Detect which cell encompasses the target text, then output its [x, y] center coordinate. 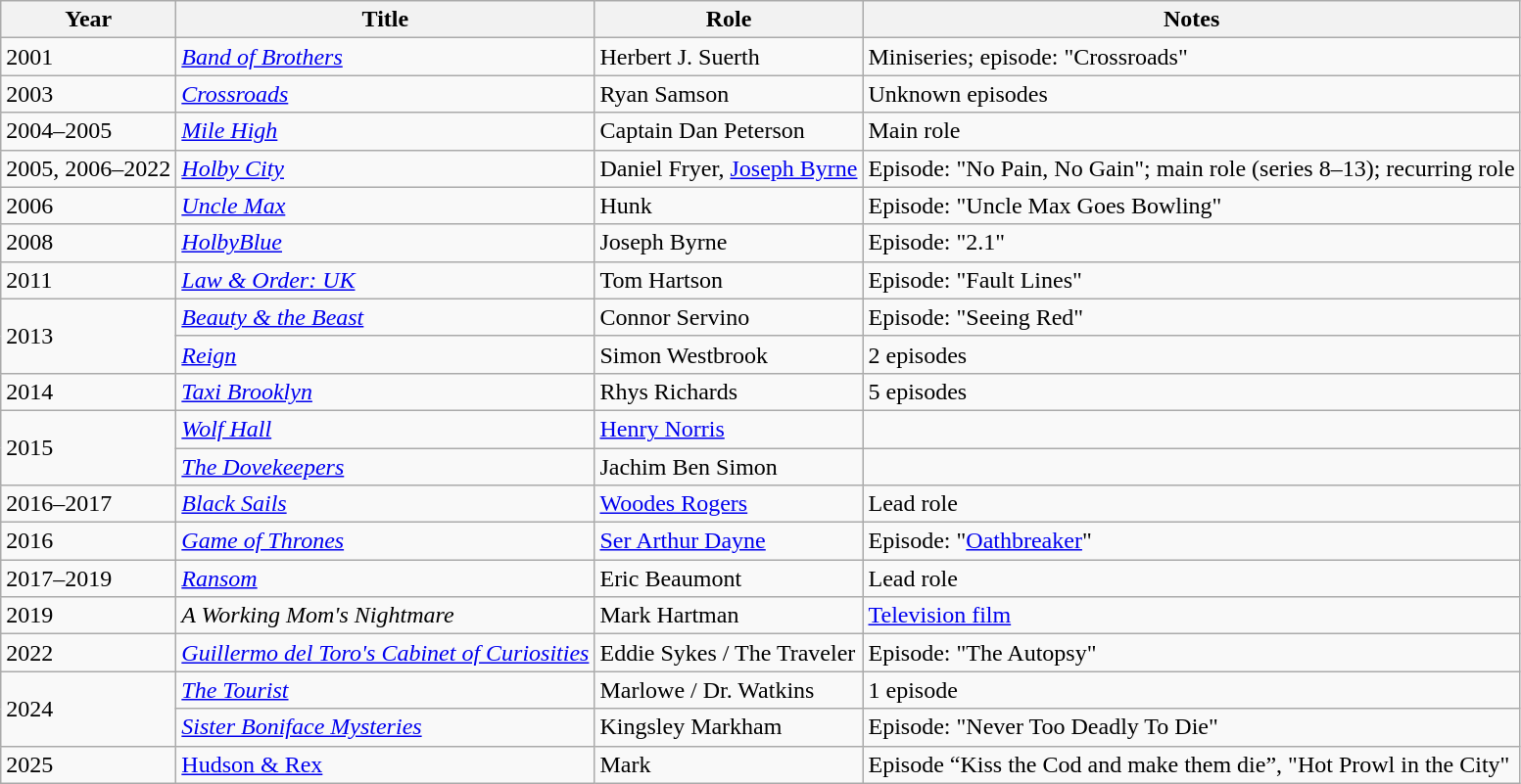
2014 [88, 392]
2017–2019 [88, 578]
Miniseries; episode: "Crossroads" [1191, 57]
Role [729, 20]
Game of Thrones [386, 541]
Beauty & the Beast [386, 317]
Tom Hartson [729, 280]
Unknown episodes [1191, 94]
2016 [88, 541]
The Tourist [386, 690]
Mark Hartman [729, 616]
Hunk [729, 206]
Black Sails [386, 504]
Ryan Samson [729, 94]
Eddie Sykes / The Traveler [729, 653]
Uncle Max [386, 206]
Marlowe / Dr. Watkins [729, 690]
Hudson & Rex [386, 764]
2025 [88, 764]
Episode: "The Autopsy" [1191, 653]
5 episodes [1191, 392]
Henry Norris [729, 429]
Episode: "Fault Lines" [1191, 280]
Episode: "Seeing Red" [1191, 317]
Taxi Brooklyn [386, 392]
Simon Westbrook [729, 354]
Joseph Byrne [729, 243]
Woodes Rogers [729, 504]
Captain Dan Peterson [729, 131]
Episode: "No Pain, No Gain"; main role (series 8–13); recurring role [1191, 168]
Episode: "Never Too Deadly To Die" [1191, 727]
2011 [88, 280]
Crossroads [386, 94]
2005, 2006–2022 [88, 168]
Holby City [386, 168]
2004–2005 [88, 131]
Mile High [386, 131]
2006 [88, 206]
Sister Boniface Mysteries [386, 727]
2022 [88, 653]
Jachim Ben Simon [729, 467]
2003 [88, 94]
2 episodes [1191, 354]
HolbyBlue [386, 243]
Ransom [386, 578]
Reign [386, 354]
Episode: "Uncle Max Goes Bowling" [1191, 206]
Daniel Fryer, Joseph Byrne [729, 168]
Rhys Richards [729, 392]
Herbert J. Suerth [729, 57]
1 episode [1191, 690]
Title [386, 20]
Ser Arthur Dayne [729, 541]
2016–2017 [88, 504]
Television film [1191, 616]
Eric Beaumont [729, 578]
2019 [88, 616]
Episode: "Oathbreaker" [1191, 541]
2024 [88, 709]
Kingsley Markham [729, 727]
2015 [88, 447]
A Working Mom's Nightmare [386, 616]
Mark [729, 764]
Connor Servino [729, 317]
Notes [1191, 20]
Year [88, 20]
Guillermo del Toro's Cabinet of Curiosities [386, 653]
2008 [88, 243]
Episode: "2.1" [1191, 243]
Main role [1191, 131]
Wolf Hall [386, 429]
The Dovekeepers [386, 467]
2001 [88, 57]
Law & Order: UK [386, 280]
Band of Brothers [386, 57]
Episode “Kiss the Cod and make them die”, "Hot Prowl in the City" [1191, 764]
2013 [88, 336]
